Return (x, y) of the center of cell containing provided text 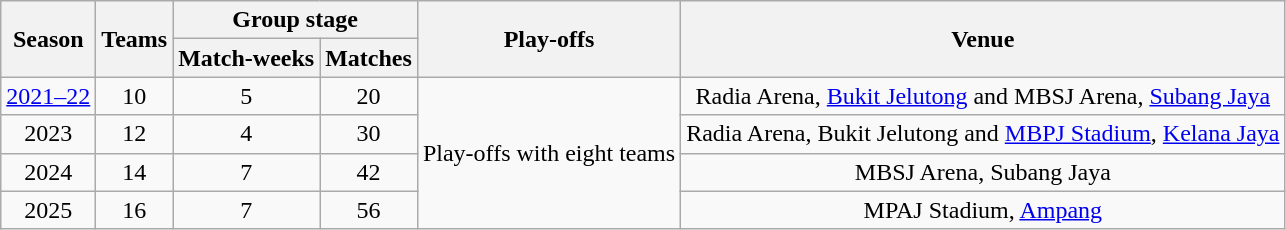
Play-offs (548, 39)
2023 (48, 134)
2024 (48, 172)
14 (134, 172)
16 (134, 210)
5 (246, 96)
12 (134, 134)
MBSJ Arena, Subang Jaya (983, 172)
MPAJ Stadium, Ampang (983, 210)
Matches (369, 58)
Venue (983, 39)
Group stage (296, 20)
Match-weeks (246, 58)
42 (369, 172)
10 (134, 96)
Play-offs with eight teams (548, 153)
Radia Arena, Bukit Jelutong and MBSJ Arena, Subang Jaya (983, 96)
4 (246, 134)
30 (369, 134)
2025 (48, 210)
Season (48, 39)
56 (369, 210)
Radia Arena, Bukit Jelutong and MBPJ Stadium, Kelana Jaya (983, 134)
2021–22 (48, 96)
Teams (134, 39)
20 (369, 96)
